Scan for the cell matching the given text and deliver its [X, Y] coordinate at center. 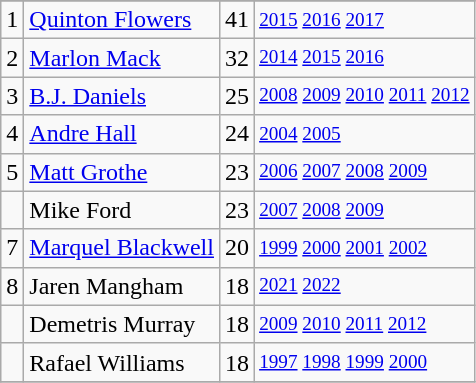
Marquel Blackwell [122, 248]
25 [236, 96]
1997 1998 1999 2000 [365, 362]
2015 2016 2017 [365, 20]
2007 2008 2009 [365, 210]
3 [12, 96]
2 [12, 58]
Rafael Williams [122, 362]
2009 2010 2011 2012 [365, 324]
20 [236, 248]
B.J. Daniels [122, 96]
Quinton Flowers [122, 20]
1999 2000 2001 2002 [365, 248]
8 [12, 286]
Matt Grothe [122, 172]
Andre Hall [122, 134]
5 [12, 172]
4 [12, 134]
2021 2022 [365, 286]
2006 2007 2008 2009 [365, 172]
2008 2009 2010 2011 2012 [365, 96]
7 [12, 248]
41 [236, 20]
Marlon Mack [122, 58]
Mike Ford [122, 210]
Jaren Mangham [122, 286]
24 [236, 134]
32 [236, 58]
1 [12, 20]
2004 2005 [365, 134]
2014 2015 2016 [365, 58]
Demetris Murray [122, 324]
